Detect which cell encompasses the target text, then output its [X, Y] center coordinate. 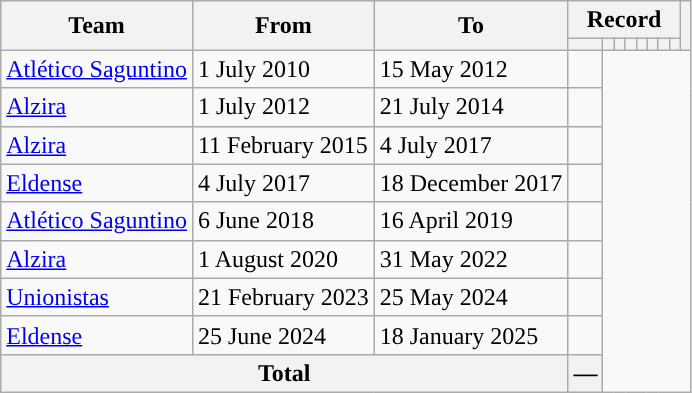
From [283, 26]
Record [624, 20]
18 December 2017 [471, 183]
Total [284, 373]
21 February 2023 [283, 297]
Team [97, 26]
18 January 2025 [471, 335]
25 May 2024 [471, 297]
25 June 2024 [283, 335]
1 July 2012 [283, 107]
21 July 2014 [471, 107]
6 June 2018 [283, 221]
31 May 2022 [471, 259]
Unionistas [97, 297]
1 August 2020 [283, 259]
To [471, 26]
16 April 2019 [471, 221]
1 July 2010 [283, 69]
15 May 2012 [471, 69]
— [586, 373]
11 February 2015 [283, 145]
